Return the [X, Y] coordinate for the center point of the cell that contains the specified text.  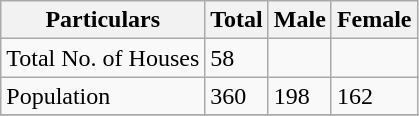
58 [237, 58]
Female [374, 20]
162 [374, 96]
Total [237, 20]
360 [237, 96]
Male [300, 20]
198 [300, 96]
Particulars [103, 20]
Total No. of Houses [103, 58]
Population [103, 96]
